Determine the (X, Y) coordinate at the center of the cell enclosing the given text.  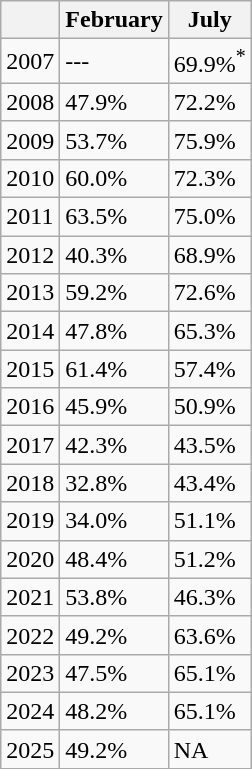
59.2% (114, 293)
65.3% (210, 331)
75.9% (210, 140)
2020 (30, 559)
48.4% (114, 559)
60.0% (114, 178)
45.9% (114, 407)
50.9% (210, 407)
51.1% (210, 521)
46.3% (210, 597)
63.5% (114, 217)
2010 (30, 178)
2012 (30, 255)
72.6% (210, 293)
72.2% (210, 102)
2025 (30, 749)
2011 (30, 217)
2019 (30, 521)
53.7% (114, 140)
2017 (30, 445)
43.4% (210, 483)
2023 (30, 673)
2021 (30, 597)
32.8% (114, 483)
2024 (30, 711)
53.8% (114, 597)
2013 (30, 293)
47.8% (114, 331)
February (114, 20)
63.6% (210, 635)
--- (114, 62)
47.9% (114, 102)
61.4% (114, 369)
2009 (30, 140)
47.5% (114, 673)
2016 (30, 407)
69.9%* (210, 62)
75.0% (210, 217)
57.4% (210, 369)
2018 (30, 483)
NA (210, 749)
43.5% (210, 445)
72.3% (210, 178)
40.3% (114, 255)
2008 (30, 102)
2007 (30, 62)
48.2% (114, 711)
July (210, 20)
68.9% (210, 255)
2014 (30, 331)
42.3% (114, 445)
51.2% (210, 559)
34.0% (114, 521)
2022 (30, 635)
2015 (30, 369)
